Scan for the cell matching the given text and deliver its (x, y) coordinate at center. 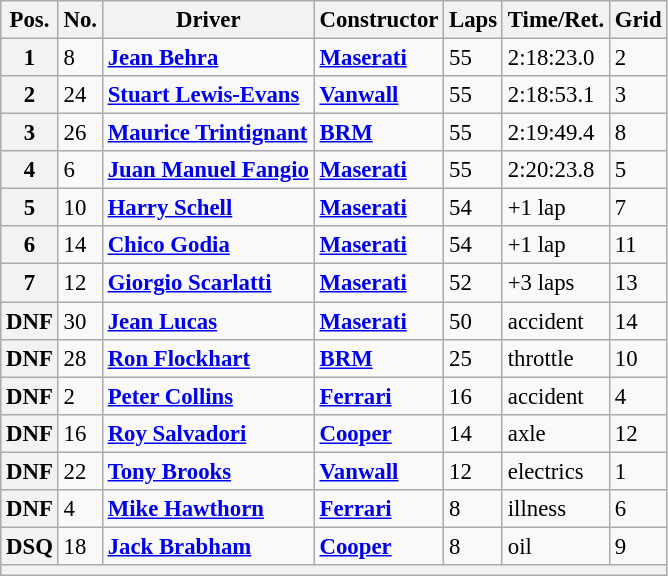
electrics (556, 471)
DSQ (30, 546)
Ron Flockhart (208, 358)
oil (556, 546)
illness (556, 509)
Driver (208, 20)
Giorgio Scarlatti (208, 283)
Chico Godia (208, 245)
24 (80, 95)
2:18:23.0 (556, 58)
11 (638, 245)
Tony Brooks (208, 471)
52 (474, 283)
Jean Lucas (208, 321)
No. (80, 20)
25 (474, 358)
axle (556, 433)
2:20:23.8 (556, 170)
Time/Ret. (556, 20)
Laps (474, 20)
Roy Salvadori (208, 433)
Peter Collins (208, 396)
Jean Behra (208, 58)
+3 laps (556, 283)
Juan Manuel Fangio (208, 170)
30 (80, 321)
Grid (638, 20)
Jack Brabham (208, 546)
Stuart Lewis-Evans (208, 95)
2:19:49.4 (556, 133)
28 (80, 358)
Maurice Trintignant (208, 133)
throttle (556, 358)
13 (638, 283)
Constructor (379, 20)
Harry Schell (208, 208)
9 (638, 546)
26 (80, 133)
50 (474, 321)
Pos. (30, 20)
Mike Hawthorn (208, 509)
18 (80, 546)
2:18:53.1 (556, 95)
22 (80, 471)
